Find where the given text appears and provide that cell's center as (x, y) coordinate. 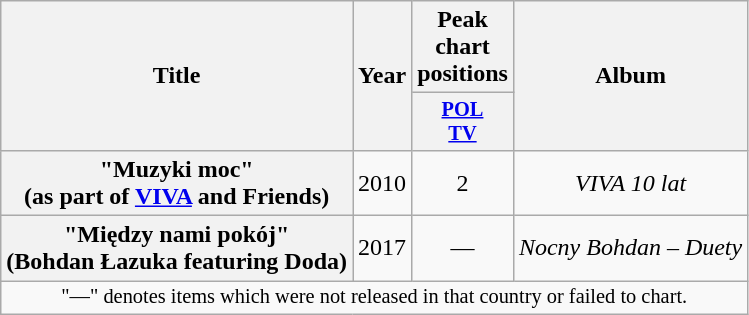
VIVA 10 lat (630, 182)
Year (382, 76)
Album (630, 76)
POLTV (463, 122)
2017 (382, 248)
"—" denotes items which were not released in that country or failed to chart. (374, 298)
— (463, 248)
Title (177, 76)
"Między nami pokój"(Bohdan Łazuka featuring Doda) (177, 248)
Peak chart positions (463, 47)
2 (463, 182)
"Muzyki moc"(as part of VIVA and Friends) (177, 182)
Nocny Bohdan – Duety (630, 248)
2010 (382, 182)
